Identify which cell holds the provided text, then report its (X, Y) central coordinate. 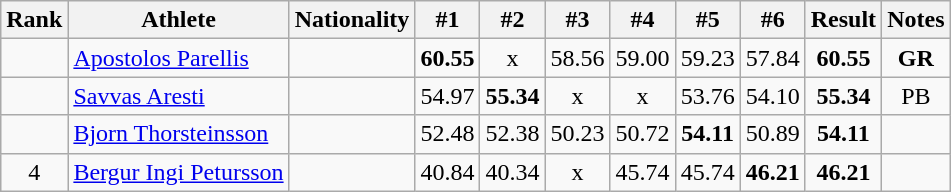
PB (916, 96)
59.23 (708, 58)
50.89 (772, 134)
54.10 (772, 96)
#4 (642, 20)
57.84 (772, 58)
40.84 (448, 172)
Notes (916, 20)
Savvas Aresti (178, 96)
#2 (512, 20)
58.56 (578, 58)
Result (843, 20)
Athlete (178, 20)
50.23 (578, 134)
4 (34, 172)
#5 (708, 20)
#6 (772, 20)
50.72 (642, 134)
59.00 (642, 58)
54.97 (448, 96)
Bjorn Thorsteinsson (178, 134)
52.38 (512, 134)
40.34 (512, 172)
Rank (34, 20)
52.48 (448, 134)
#1 (448, 20)
Apostolos Parellis (178, 58)
Nationality (352, 20)
53.76 (708, 96)
GR (916, 58)
#3 (578, 20)
Bergur Ingi Petursson (178, 172)
